Output the (x, y) coordinate of the center of the cell containing the given text.  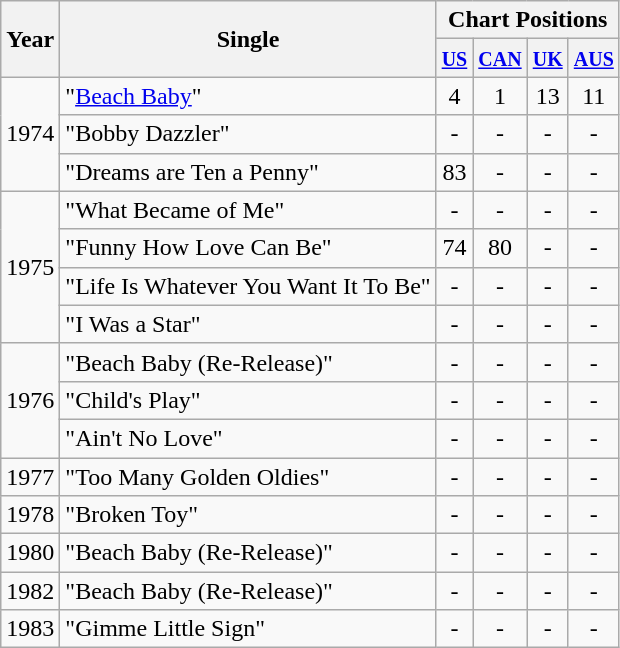
"I Was a Star" (248, 324)
1974 (30, 134)
US (454, 58)
1983 (30, 629)
"Ain't No Love" (248, 438)
"Beach Baby" (248, 96)
1975 (30, 267)
"Child's Play" (248, 400)
Year (30, 39)
"Broken Toy" (248, 515)
74 (454, 248)
1982 (30, 591)
"Bobby Dazzler" (248, 134)
AUS (594, 58)
1978 (30, 515)
1977 (30, 477)
11 (594, 96)
83 (454, 172)
"What Became of Me" (248, 210)
"Life Is Whatever You Want It To Be" (248, 286)
4 (454, 96)
Chart Positions (528, 20)
"Dreams are Ten a Penny" (248, 172)
Single (248, 39)
80 (500, 248)
CAN (500, 58)
"Gimme Little Sign" (248, 629)
1976 (30, 400)
UK (548, 58)
1 (500, 96)
"Funny How Love Can Be" (248, 248)
"Too Many Golden Oldies" (248, 477)
1980 (30, 553)
13 (548, 96)
